Identify which cell holds the provided text, then report its [X, Y] central coordinate. 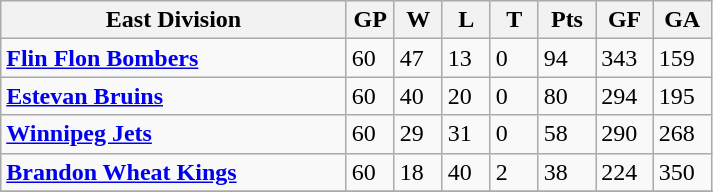
224 [625, 172]
350 [682, 172]
Flin Flon Bombers [174, 58]
38 [567, 172]
Brandon Wheat Kings [174, 172]
195 [682, 96]
East Division [174, 20]
GF [625, 20]
20 [466, 96]
18 [418, 172]
343 [625, 58]
290 [625, 134]
13 [466, 58]
58 [567, 134]
GP [370, 20]
W [418, 20]
159 [682, 58]
94 [567, 58]
47 [418, 58]
Winnipeg Jets [174, 134]
GA [682, 20]
Pts [567, 20]
Estevan Bruins [174, 96]
294 [625, 96]
80 [567, 96]
268 [682, 134]
31 [466, 134]
29 [418, 134]
L [466, 20]
2 [514, 172]
T [514, 20]
